Identify which cell holds the provided text, then report its (x, y) central coordinate. 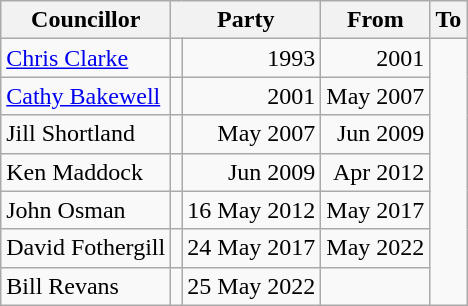
May 2022 (376, 248)
To (448, 20)
Cathy Bakewell (86, 96)
Party (246, 20)
Bill Revans (86, 286)
Ken Maddock (86, 172)
Chris Clarke (86, 58)
1993 (252, 58)
May 2017 (376, 210)
Apr 2012 (376, 172)
25 May 2022 (252, 286)
Councillor (86, 20)
From (376, 20)
David Fothergill (86, 248)
John Osman (86, 210)
16 May 2012 (252, 210)
24 May 2017 (252, 248)
Jill Shortland (86, 134)
